From the cell containing the given text, extract its center point as [X, Y] coordinate. 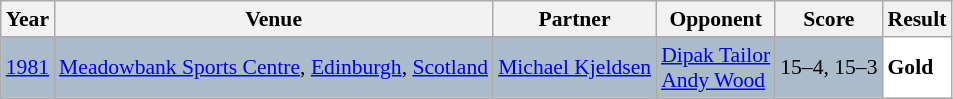
Year [28, 19]
15–4, 15–3 [828, 68]
1981 [28, 68]
Partner [574, 19]
Opponent [716, 19]
Venue [274, 19]
Score [828, 19]
Result [916, 19]
Michael Kjeldsen [574, 68]
Gold [916, 68]
Dipak Tailor Andy Wood [716, 68]
Meadowbank Sports Centre, Edinburgh, Scotland [274, 68]
